Return (x, y) of the center of cell containing provided text 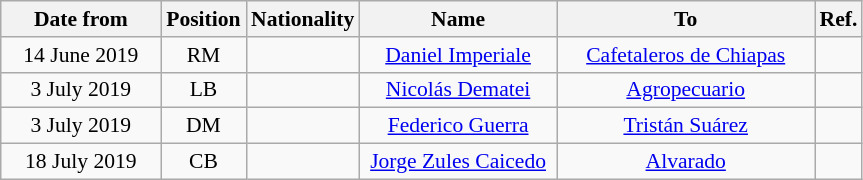
Alvarado (686, 162)
Date from (81, 19)
Position (204, 19)
Agropecuario (686, 90)
CB (204, 162)
14 June 2019 (81, 55)
Nicolás Dematei (458, 90)
Cafetaleros de Chiapas (686, 55)
Tristán Suárez (686, 126)
Jorge Zules Caicedo (458, 162)
RM (204, 55)
Daniel Imperiale (458, 55)
Name (458, 19)
Ref. (839, 19)
18 July 2019 (81, 162)
Nationality (302, 19)
Federico Guerra (458, 126)
LB (204, 90)
To (686, 19)
DM (204, 126)
